Find where the given text appears and provide that cell's center as [X, Y] coordinate. 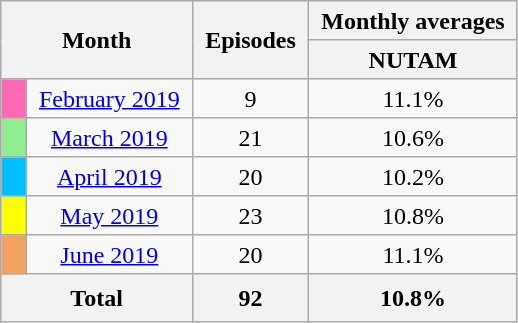
23 [250, 216]
9 [250, 98]
June 2019 [109, 254]
March 2019 [109, 138]
NUTAM [414, 60]
Episodes [250, 40]
Total [97, 298]
April 2019 [109, 176]
10.2% [414, 176]
92 [250, 298]
May 2019 [109, 216]
21 [250, 138]
Month [97, 40]
10.6% [414, 138]
February 2019 [109, 98]
Monthly averages [414, 20]
